Extract the (X, Y) coordinate from the center of the cell holding the provided text.  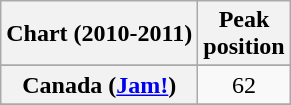
Peakposition (244, 34)
62 (244, 85)
Canada (Jam!) (100, 85)
Chart (2010-2011) (100, 34)
